From the cell containing the given text, extract its center point as [x, y] coordinate. 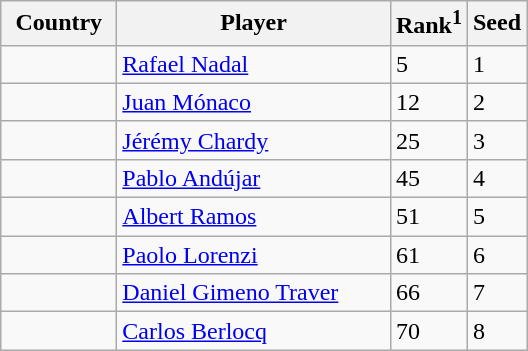
66 [428, 293]
51 [428, 217]
Juan Mónaco [254, 102]
Daniel Gimeno Traver [254, 293]
Albert Ramos [254, 217]
8 [496, 331]
12 [428, 102]
4 [496, 178]
Player [254, 24]
2 [496, 102]
Rafael Nadal [254, 64]
3 [496, 140]
Rank1 [428, 24]
Pablo Andújar [254, 178]
7 [496, 293]
Carlos Berlocq [254, 331]
Seed [496, 24]
70 [428, 331]
6 [496, 255]
61 [428, 255]
Country [59, 24]
Paolo Lorenzi [254, 255]
45 [428, 178]
25 [428, 140]
1 [496, 64]
Jérémy Chardy [254, 140]
